Find where the given text appears and provide that cell's center as (x, y) coordinate. 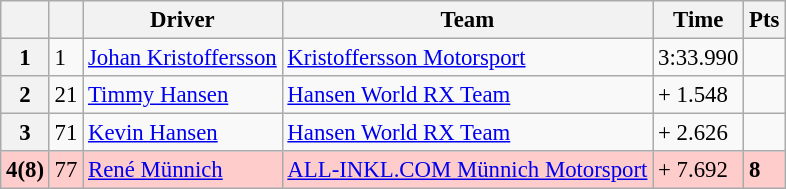
8 (764, 170)
Driver (182, 20)
Kristoffersson Motorsport (468, 58)
Time (698, 20)
3 (26, 133)
+ 2.626 (698, 133)
René Münnich (182, 170)
Kevin Hansen (182, 133)
4(8) (26, 170)
77 (66, 170)
Timmy Hansen (182, 95)
2 (26, 95)
+ 1.548 (698, 95)
+ 7.692 (698, 170)
21 (66, 95)
Team (468, 20)
Johan Kristoffersson (182, 58)
3:33.990 (698, 58)
71 (66, 133)
Pts (764, 20)
ALL-INKL.COM Münnich Motorsport (468, 170)
